Scan for the cell matching the given text and deliver its (X, Y) coordinate at center. 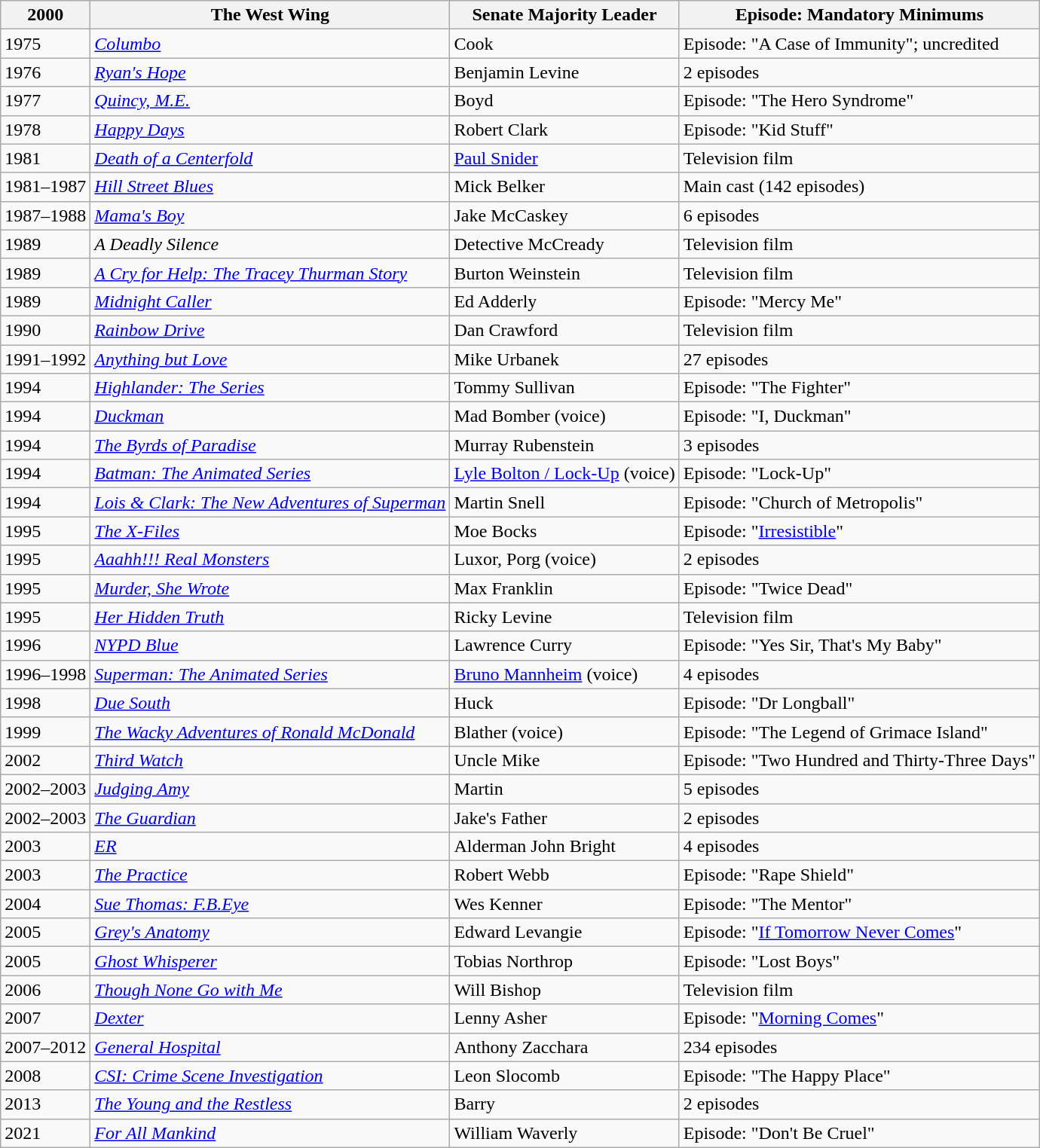
Tobias Northrop (564, 961)
The West Wing (270, 15)
Will Bishop (564, 990)
Quincy, M.E. (270, 101)
Death of a Centerfold (270, 158)
NYPD Blue (270, 646)
Mama's Boy (270, 215)
Burton Weinstein (564, 273)
Mike Urbanek (564, 359)
1981–1987 (45, 187)
Midnight Caller (270, 301)
Grey's Anatomy (270, 933)
Rainbow Drive (270, 330)
Lois & Clark: The New Adventures of Superman (270, 502)
Tommy Sullivan (564, 388)
Murder, She Wrote (270, 588)
Episode: "A Case of Immunity"; uncredited (859, 44)
Jake McCaskey (564, 215)
Episode: "Church of Metropolis" (859, 502)
Episode: "The Legend of Grimace Island" (859, 731)
Luxor, Porg (voice) (564, 560)
Wes Kenner (564, 904)
Mick Belker (564, 187)
1977 (45, 101)
Due South (270, 703)
2000 (45, 15)
Mad Bomber (voice) (564, 417)
General Hospital (270, 1047)
Columbo (270, 44)
Episode: Mandatory Minimums (859, 15)
2006 (45, 990)
The Young and the Restless (270, 1104)
1999 (45, 731)
2007 (45, 1018)
Duckman (270, 417)
Highlander: The Series (270, 388)
Episode: "Morning Comes" (859, 1018)
Dan Crawford (564, 330)
Anthony Zacchara (564, 1047)
2021 (45, 1133)
Episode: "Dr Longball" (859, 703)
Episode: "Rape Shield" (859, 875)
The X-Files (270, 531)
1996–1998 (45, 674)
2004 (45, 904)
Alderman John Bright (564, 847)
Superman: The Animated Series (270, 674)
Lenny Asher (564, 1018)
Batman: The Animated Series (270, 474)
Her Hidden Truth (270, 617)
Ghost Whisperer (270, 961)
A Deadly Silence (270, 244)
Benjamin Levine (564, 72)
Max Franklin (564, 588)
Sue Thomas: F.B.Eye (270, 904)
Huck (564, 703)
1998 (45, 703)
Barry (564, 1104)
Dexter (270, 1018)
Episode: "The Hero Syndrome" (859, 101)
Leon Slocomb (564, 1076)
The Guardian (270, 817)
Bruno Mannheim (voice) (564, 674)
Lawrence Curry (564, 646)
Episode: "The Happy Place" (859, 1076)
1990 (45, 330)
Ed Adderly (564, 301)
1991–1992 (45, 359)
234 episodes (859, 1047)
Judging Amy (270, 789)
Episode: "The Mentor" (859, 904)
Uncle Mike (564, 760)
Moe Bocks (564, 531)
Ricky Levine (564, 617)
Episode: "Kid Stuff" (859, 130)
The Byrds of Paradise (270, 445)
Robert Clark (564, 130)
Boyd (564, 101)
Episode: "Two Hundred and Thirty-Three Days" (859, 760)
Detective McCready (564, 244)
Martin Snell (564, 502)
Happy Days (270, 130)
For All Mankind (270, 1133)
Martin (564, 789)
Episode: "If Tomorrow Never Comes" (859, 933)
Episode: "Lost Boys" (859, 961)
Lyle Bolton / Lock-Up (voice) (564, 474)
Aaahh!!! Real Monsters (270, 560)
Jake's Father (564, 817)
Blather (voice) (564, 731)
Ryan's Hope (270, 72)
William Waverly (564, 1133)
1981 (45, 158)
1978 (45, 130)
1975 (45, 44)
ER (270, 847)
Episode: "I, Duckman" (859, 417)
27 episodes (859, 359)
The Wacky Adventures of Ronald McDonald (270, 731)
Episode: "Twice Dead" (859, 588)
Anything but Love (270, 359)
Cook (564, 44)
Episode: "Yes Sir, That's My Baby" (859, 646)
Murray Rubenstein (564, 445)
A Cry for Help: The Tracey Thurman Story (270, 273)
1976 (45, 72)
Episode: "Don't Be Cruel" (859, 1133)
3 episodes (859, 445)
The Practice (270, 875)
2008 (45, 1076)
2002 (45, 760)
Third Watch (270, 760)
Episode: "Mercy Me" (859, 301)
2007–2012 (45, 1047)
Episode: "Irresistible" (859, 531)
6 episodes (859, 215)
5 episodes (859, 789)
Robert Webb (564, 875)
Main cast (142 episodes) (859, 187)
Episode: "The Fighter" (859, 388)
Paul Snider (564, 158)
Hill Street Blues (270, 187)
Edward Levangie (564, 933)
CSI: Crime Scene Investigation (270, 1076)
Senate Majority Leader (564, 15)
Though None Go with Me (270, 990)
1996 (45, 646)
2013 (45, 1104)
1987–1988 (45, 215)
Episode: "Lock-Up" (859, 474)
